For the text-containing cell, return its midpoint in (X, Y) coordinate format. 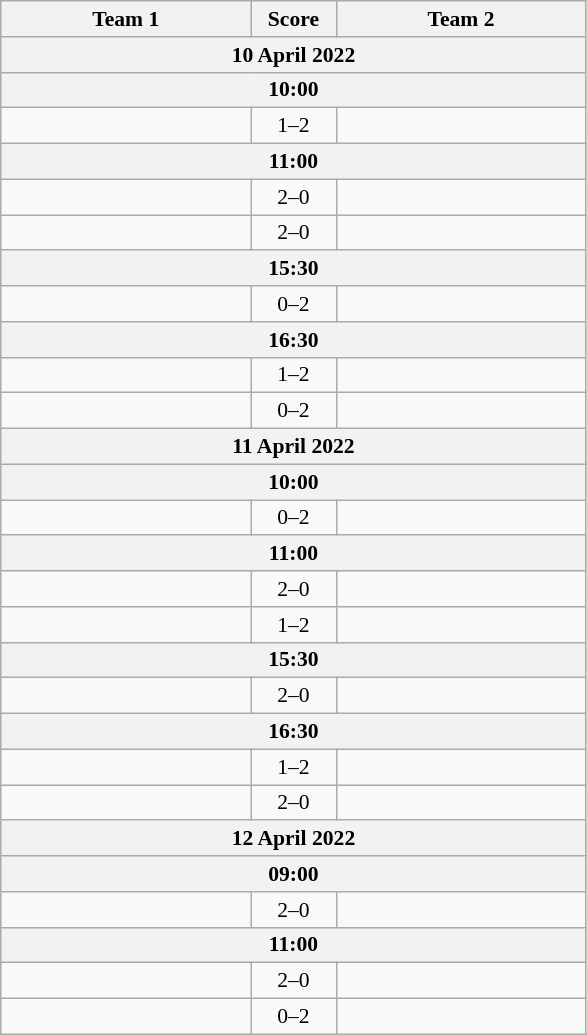
12 April 2022 (294, 839)
09:00 (294, 874)
11 April 2022 (294, 447)
Team 2 (461, 19)
Score (294, 19)
10 April 2022 (294, 55)
Team 1 (126, 19)
